Scan for the cell matching the given text and deliver its [x, y] coordinate at center. 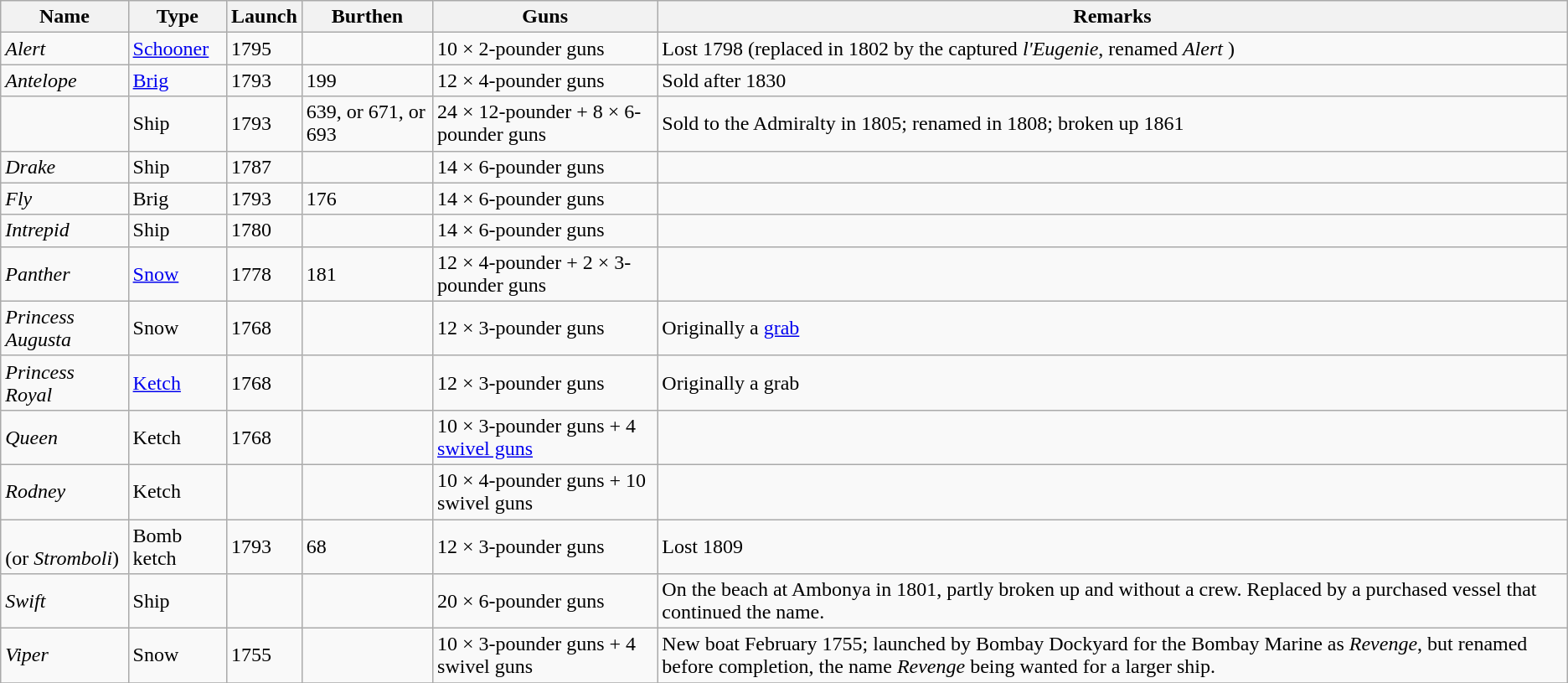
Guns [545, 17]
Princess Royal [64, 382]
1755 [265, 655]
24 × 12-pounder + 8 × 6-pounder guns [545, 124]
Schooner [178, 49]
Swift [64, 602]
Viper [64, 655]
Launch [265, 17]
Intrepid [64, 230]
Burthen [367, 17]
Type [178, 17]
Rodney [64, 491]
1778 [265, 273]
Queen [64, 437]
12 × 4-pounder + 2 × 3-pounder guns [545, 273]
Princess Augusta [64, 329]
639, or 671, or 693 [367, 124]
(or Stromboli) [64, 546]
Drake [64, 167]
Bomb ketch [178, 546]
1787 [265, 167]
Antelope [64, 80]
1780 [265, 230]
12 × 4-pounder guns [545, 80]
1795 [265, 49]
On the beach at Ambonya in 1801, partly broken up and without a crew. Replaced by a purchased vessel that continued the name. [1112, 602]
Alert [64, 49]
Name [64, 17]
176 [367, 199]
199 [367, 80]
Lost 1809 [1112, 546]
Lost 1798 (replaced in 1802 by the captured l'Eugenie, renamed Alert ) [1112, 49]
20 × 6-pounder guns [545, 602]
Panther [64, 273]
Fly [64, 199]
Sold to the Admiralty in 1805; renamed in 1808; broken up 1861 [1112, 124]
10 × 2-pounder guns [545, 49]
Sold after 1830 [1112, 80]
Remarks [1112, 17]
10 × 4-pounder guns + 10 swivel guns [545, 491]
181 [367, 273]
68 [367, 546]
